Detect which cell encompasses the target text, then output its (X, Y) center coordinate. 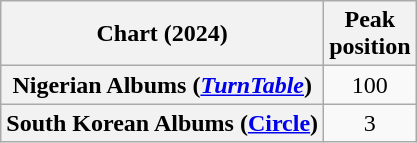
Peakposition (370, 34)
100 (370, 85)
3 (370, 123)
South Korean Albums (Circle) (162, 123)
Nigerian Albums (TurnTable) (162, 85)
Chart (2024) (162, 34)
